Detect which cell encompasses the target text, then output its [X, Y] center coordinate. 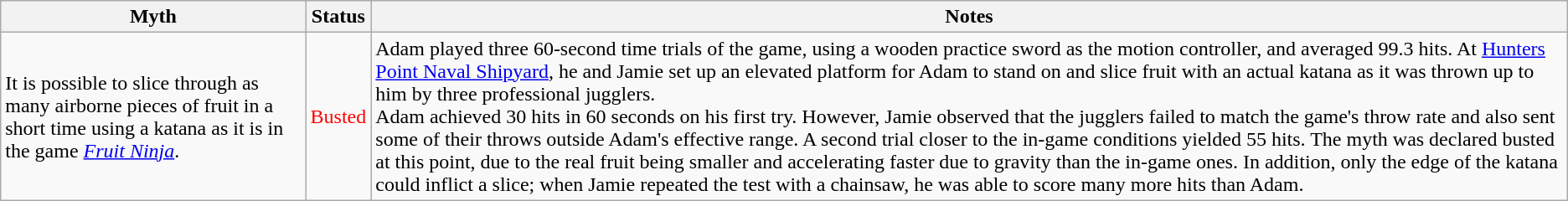
Myth [153, 17]
Notes [969, 17]
It is possible to slice through as many airborne pieces of fruit in a short time using a katana as it is in the game Fruit Ninja. [153, 116]
Busted [338, 116]
Status [338, 17]
